Locate the cell with the specified text and output its (X, Y) center coordinate. 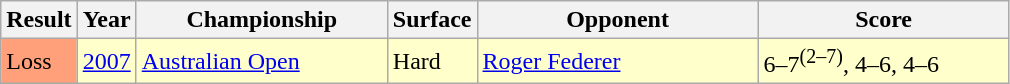
Opponent (618, 20)
6–7(2–7), 4–6, 4–6 (884, 62)
Result (39, 20)
Championship (262, 20)
Surface (432, 20)
Score (884, 20)
Loss (39, 62)
Roger Federer (618, 62)
Australian Open (262, 62)
Year (106, 20)
Hard (432, 62)
2007 (106, 62)
